For the text-containing cell, return its midpoint in [x, y] coordinate format. 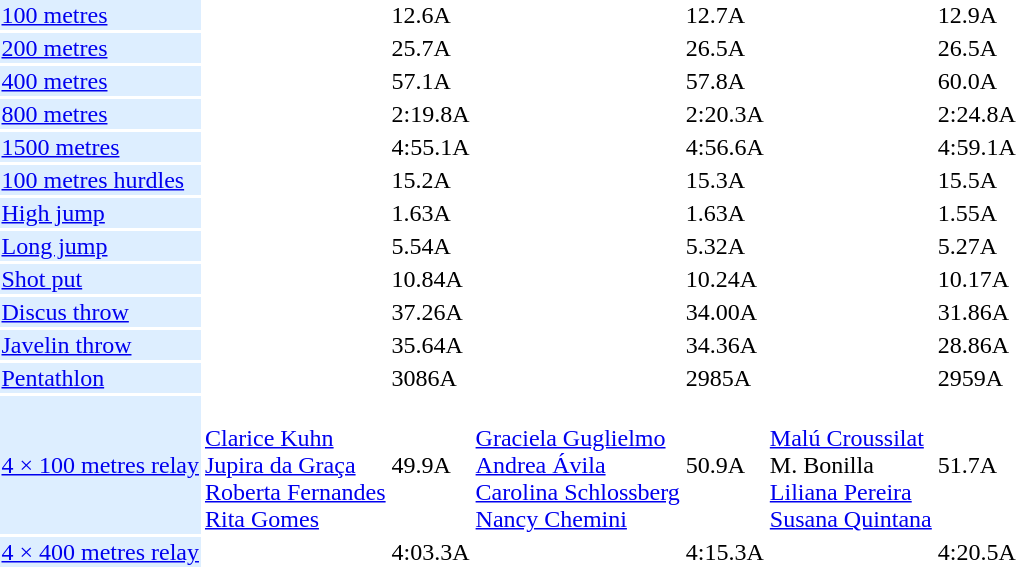
15.2A [430, 180]
2985A [724, 378]
4 × 100 metres relay [100, 465]
4:56.6A [724, 147]
1500 metres [100, 147]
Long jump [100, 246]
100 metres [100, 15]
Discus throw [100, 312]
57.1A [430, 81]
2:19.8A [430, 114]
Clarice Kuhn Jupira da Graça Roberta Fernandes Rita Gomes [295, 465]
Graciela Guglielmo Andrea Ávila Carolina Schlossberg Nancy Chemini [578, 465]
400 metres [100, 81]
37.26A [430, 312]
100 metres hurdles [100, 180]
10.24A [724, 279]
5.32A [724, 246]
800 metres [100, 114]
57.8A [724, 81]
35.64A [430, 345]
4:15.3A [724, 552]
15.3A [724, 180]
Malú Croussilat M. Bonilla Liliana Pereira Susana Quintana [850, 465]
5.54A [430, 246]
25.7A [430, 48]
4:03.3A [430, 552]
3086A [430, 378]
34.36A [724, 345]
Javelin throw [100, 345]
26.5A [724, 48]
12.7A [724, 15]
12.6A [430, 15]
Shot put [100, 279]
4 × 400 metres relay [100, 552]
34.00A [724, 312]
2:20.3A [724, 114]
10.84A [430, 279]
200 metres [100, 48]
High jump [100, 213]
Pentathlon [100, 378]
49.9A [430, 465]
50.9A [724, 465]
4:55.1A [430, 147]
